Pinpoint the cell where the given text exists, returning its [x, y] midpoint coordinate. 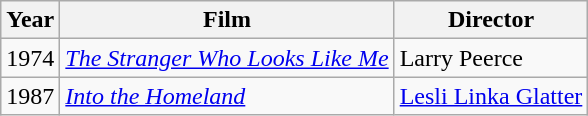
The Stranger Who Looks Like Me [227, 58]
Lesli Linka Glatter [491, 96]
Director [491, 20]
1974 [30, 58]
Year [30, 20]
1987 [30, 96]
Into the Homeland [227, 96]
Film [227, 20]
Larry Peerce [491, 58]
